Pinpoint the cell where the given text exists, returning its [X, Y] midpoint coordinate. 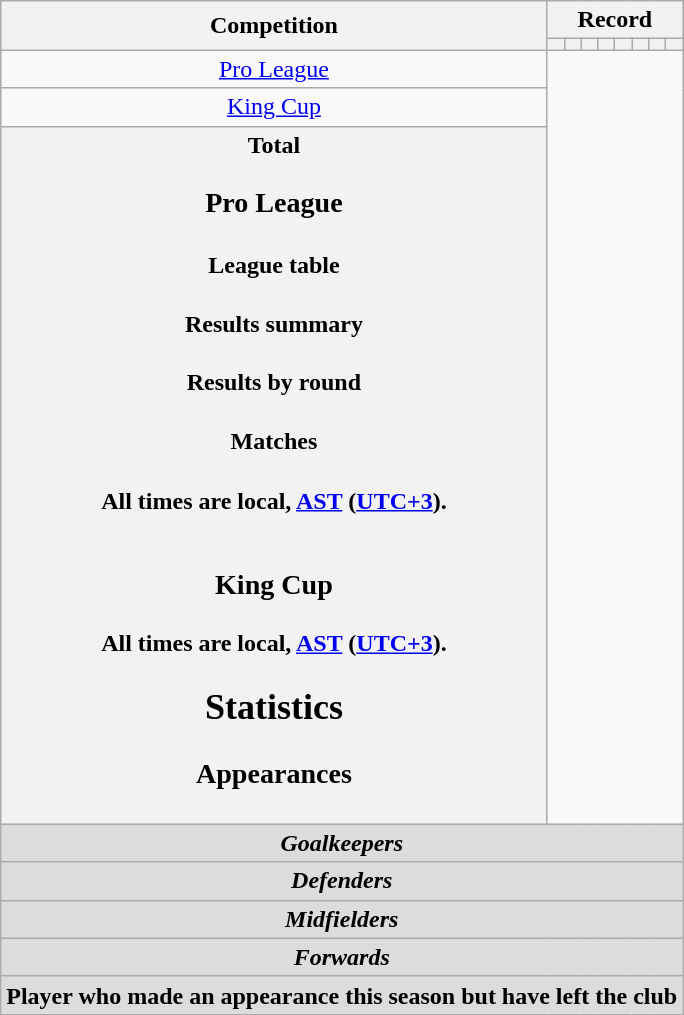
Player who made an appearance this season but have left the club [342, 995]
Midfielders [342, 919]
Competition [274, 26]
Defenders [342, 881]
Pro League [274, 69]
Goalkeepers [342, 843]
Record [615, 20]
Forwards [342, 957]
King Cup [274, 107]
